Determine the (X, Y) coordinate at the center of the cell enclosing the given text.  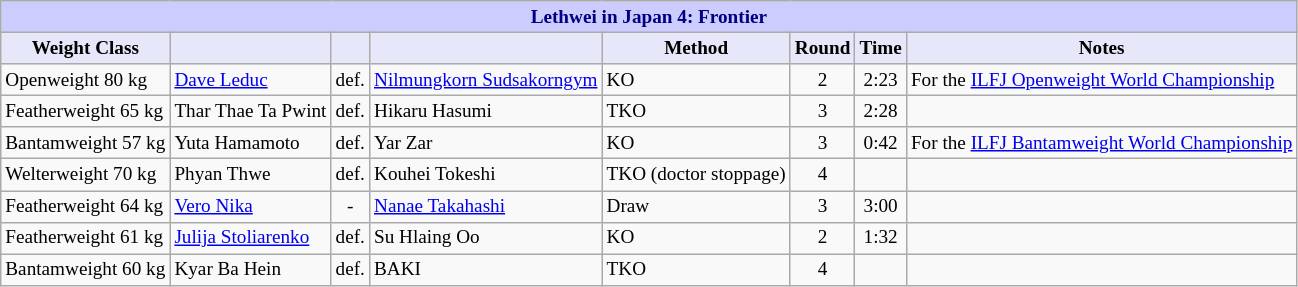
Yuta Hamamoto (250, 143)
Bantamweight 57 kg (86, 143)
Featherweight 64 kg (86, 206)
Dave Leduc (250, 80)
Julija Stoliarenko (250, 238)
Thar Thae Ta Pwint (250, 111)
For the ILFJ Openweight World Championship (1102, 80)
Hikaru Hasumi (486, 111)
0:42 (880, 143)
Nilmungkorn Sudsakorngym (486, 80)
3:00 (880, 206)
Featherweight 61 kg (86, 238)
Yar Zar (486, 143)
Weight Class (86, 48)
Lethwei in Japan 4: Frontier (649, 17)
Nanae Takahashi (486, 206)
For the ILFJ Bantamweight World Championship (1102, 143)
Draw (696, 206)
Phyan Thwe (250, 175)
BAKI (486, 270)
Method (696, 48)
1:32 (880, 238)
Su Hlaing Oo (486, 238)
Kouhei Tokeshi (486, 175)
Vero Nika (250, 206)
TKO (doctor stoppage) (696, 175)
Openweight 80 kg (86, 80)
Time (880, 48)
- (350, 206)
Kyar Ba Hein (250, 270)
Welterweight 70 kg (86, 175)
2:28 (880, 111)
Notes (1102, 48)
Round (822, 48)
Featherweight 65 kg (86, 111)
Bantamweight 60 kg (86, 270)
2:23 (880, 80)
